From the cell containing the given text, extract its center point as [X, Y] coordinate. 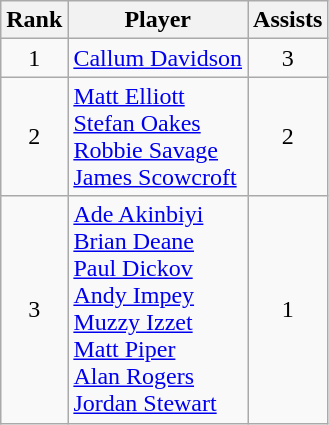
Callum Davidson [158, 58]
Matt Elliott Stefan Oakes Robbie Savage James Scowcroft [158, 136]
Ade Akinbiyi Brian Deane Paul Dickov Andy Impey Muzzy Izzet Matt Piper Alan Rogers Jordan Stewart [158, 310]
Player [158, 20]
Rank [34, 20]
Assists [288, 20]
